Extract the [X, Y] coordinate from the center of the cell holding the provided text.  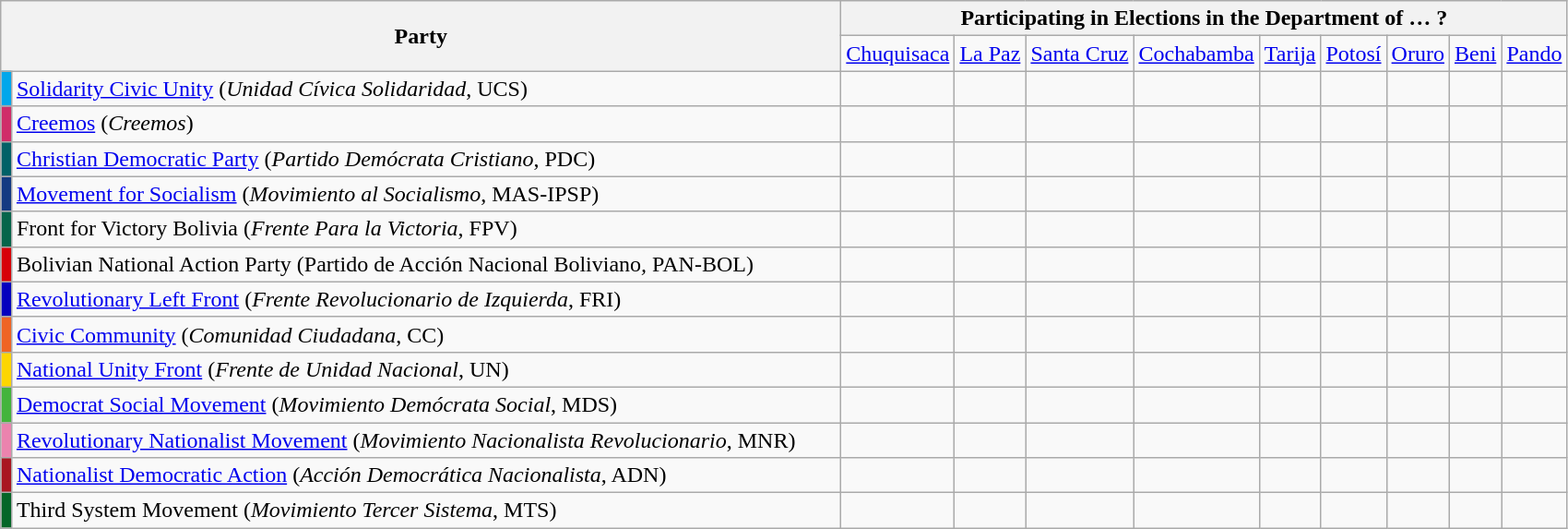
Solidarity Civic Unity (Unidad Cívica Solidaridad, UCS) [426, 89]
Tarija [1289, 54]
Democrat Social Movement (Movimiento Demócrata Social, MDS) [426, 404]
National Unity Front (Frente de Unidad Nacional, UN) [426, 369]
Beni [1475, 54]
Movement for Socialism (Movimiento al Socialismo, MAS-IPSP) [426, 194]
Santa Cruz [1079, 54]
Potosí [1354, 54]
Nationalist Democratic Action (Acción Democrática Nacionalista, ADN) [426, 475]
Party [421, 36]
Revolutionary Left Front (Frente Revolucionario de Izquierda, FRI) [426, 299]
Chuquisaca [898, 54]
Revolutionary Nationalist Movement (Movimiento Nacionalista Revolucionario, MNR) [426, 440]
Cochabamba [1196, 54]
Creemos (Creemos) [426, 124]
La Paz [991, 54]
Civic Community (Comunidad Ciudadana, CC) [426, 334]
Front for Victory Bolivia (Frente Para la Victoria, FPV) [426, 229]
Third System Movement (Movimiento Tercer Sistema, MTS) [426, 511]
Christian Democratic Party (Partido Demócrata Cristiano, PDC) [426, 159]
Participating in Elections in the Department of … ? [1205, 18]
Bolivian National Action Party (Partido de Acción Nacional Boliviano, PAN-BOL) [426, 264]
Pando [1535, 54]
Oruro [1418, 54]
